Find where the given text appears and provide that cell's center as (X, Y) coordinate. 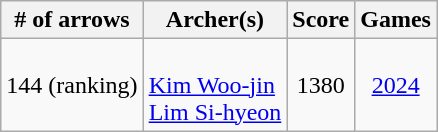
1380 (321, 85)
# of arrows (72, 20)
Score (321, 20)
Games (396, 20)
144 (ranking) (72, 85)
Kim Woo-jin Lim Si-hyeon (215, 85)
2024 (396, 85)
Archer(s) (215, 20)
